Output the (X, Y) coordinate of the center of the cell containing the given text.  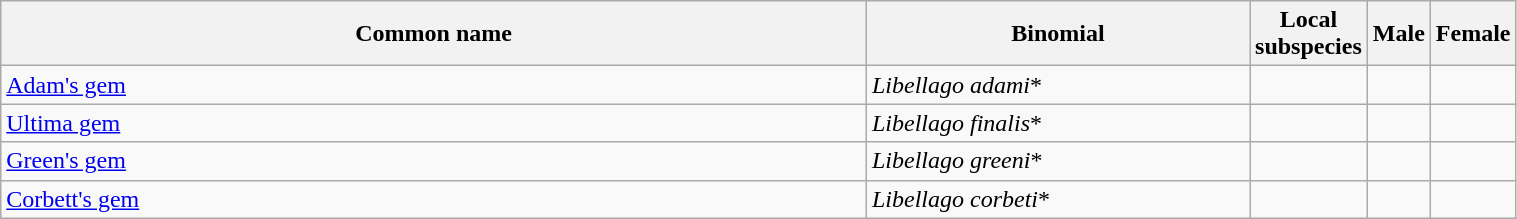
Common name (434, 34)
Adam's gem (434, 85)
Corbett's gem (434, 199)
Male (1398, 34)
Libellago adami* (1058, 85)
Libellago corbeti* (1058, 199)
Libellago finalis* (1058, 123)
Libellago greeni* (1058, 161)
Ultima gem (434, 123)
Female (1473, 34)
Binomial (1058, 34)
Green's gem (434, 161)
Local subspecies (1309, 34)
